Detect which cell encompasses the target text, then output its [X, Y] center coordinate. 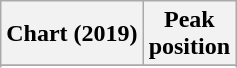
Peakposition [189, 34]
Chart (2019) [72, 34]
